Return [X, Y] of the center of cell containing provided text 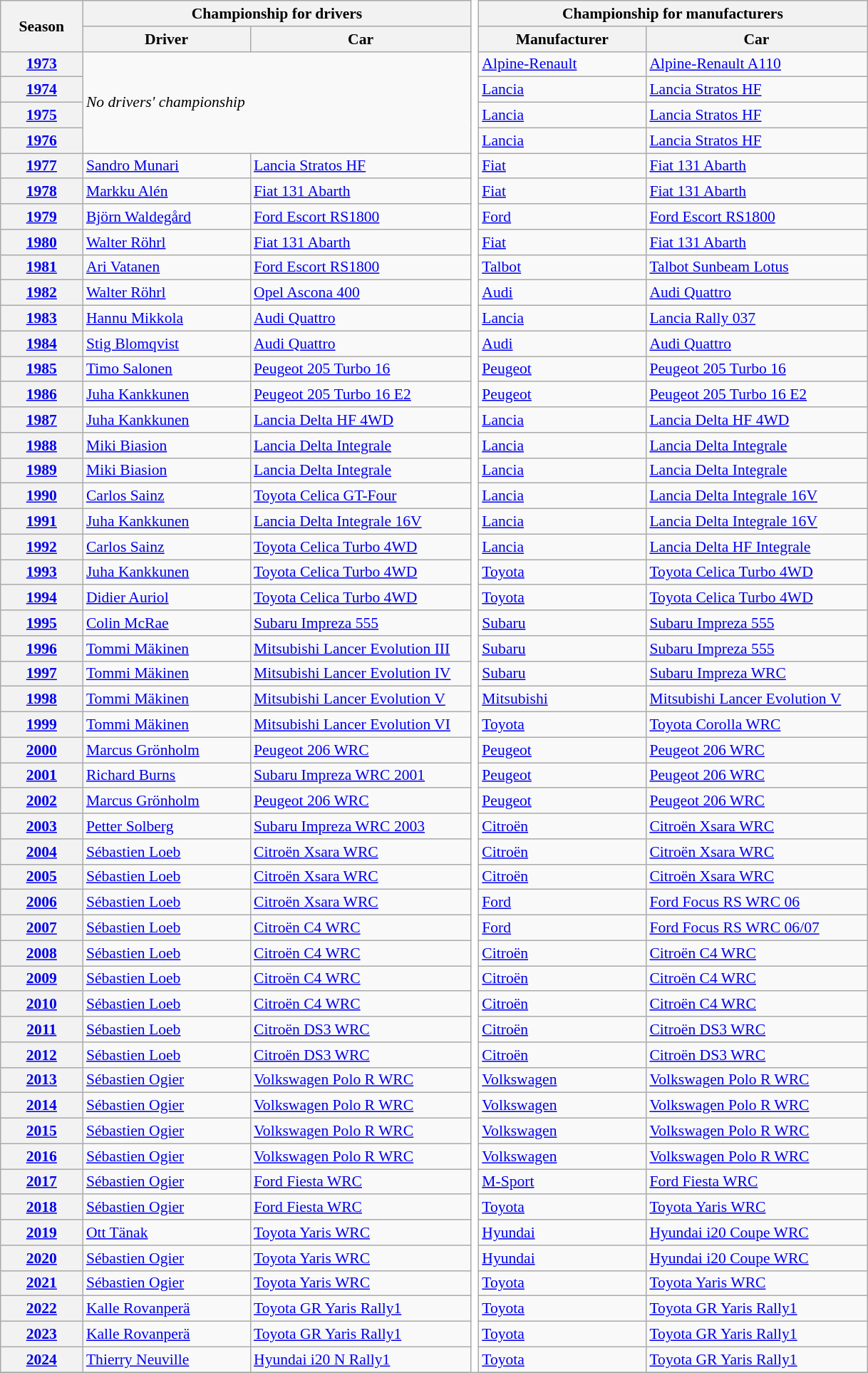
1990 [41, 496]
Talbot Sunbeam Lotus [756, 267]
Mitsubishi Lancer Evolution III [361, 649]
Ari Vatanen [167, 267]
Didier Auriol [167, 598]
1993 [41, 572]
No drivers' championship [277, 102]
Alpine-Renault A110 [756, 64]
M-Sport [562, 1182]
1989 [41, 470]
Ford Focus RS WRC 06 [756, 903]
Hannu Mikkola [167, 319]
2021 [41, 1283]
2020 [41, 1258]
1980 [41, 242]
Ford Focus RS WRC 06/07 [756, 928]
2016 [41, 1156]
2004 [41, 852]
Lancia Delta HF Integrale [756, 547]
2000 [41, 750]
1978 [41, 192]
1994 [41, 598]
Subaru Impreza WRC [756, 674]
Mitsubishi Lancer Evolution IV [361, 674]
2010 [41, 1004]
2024 [41, 1359]
Mitsubishi [562, 699]
Subaru Impreza WRC 2003 [361, 826]
Björn Waldegård [167, 217]
Mitsubishi Lancer Evolution VI [361, 725]
1976 [41, 140]
1999 [41, 725]
2007 [41, 928]
Colin McRae [167, 623]
1998 [41, 699]
Thierry Neuville [167, 1359]
Timo Salonen [167, 369]
1973 [41, 64]
Manufacturer [562, 39]
1981 [41, 267]
Hyundai i20 N Rally1 [361, 1359]
Season [41, 26]
Driver [167, 39]
Championship for manufacturers [673, 14]
Subaru Impreza WRC 2001 [361, 776]
1996 [41, 649]
1997 [41, 674]
1984 [41, 344]
1979 [41, 217]
2008 [41, 953]
2009 [41, 979]
2014 [41, 1106]
Stig Blomqvist [167, 344]
Toyota Corolla WRC [756, 725]
2001 [41, 776]
2015 [41, 1131]
1986 [41, 395]
1982 [41, 293]
Talbot [562, 267]
Opel Ascona 400 [361, 293]
1988 [41, 446]
Sandro Munari [167, 166]
2023 [41, 1335]
2005 [41, 877]
Markku Alén [167, 192]
2011 [41, 1029]
2018 [41, 1208]
Alpine-Renault [562, 64]
2013 [41, 1080]
Richard Burns [167, 776]
Toyota Celica GT-Four [361, 496]
1974 [41, 90]
Ott Tänak [167, 1233]
1977 [41, 166]
1983 [41, 319]
2006 [41, 903]
1987 [41, 420]
1992 [41, 547]
2002 [41, 801]
Championship for drivers [277, 14]
2012 [41, 1055]
2003 [41, 826]
1985 [41, 369]
1995 [41, 623]
Petter Solberg [167, 826]
1991 [41, 522]
2022 [41, 1309]
2019 [41, 1233]
Lancia Rally 037 [756, 319]
1975 [41, 115]
2017 [41, 1182]
